From the cell containing the given text, extract its center point as (x, y) coordinate. 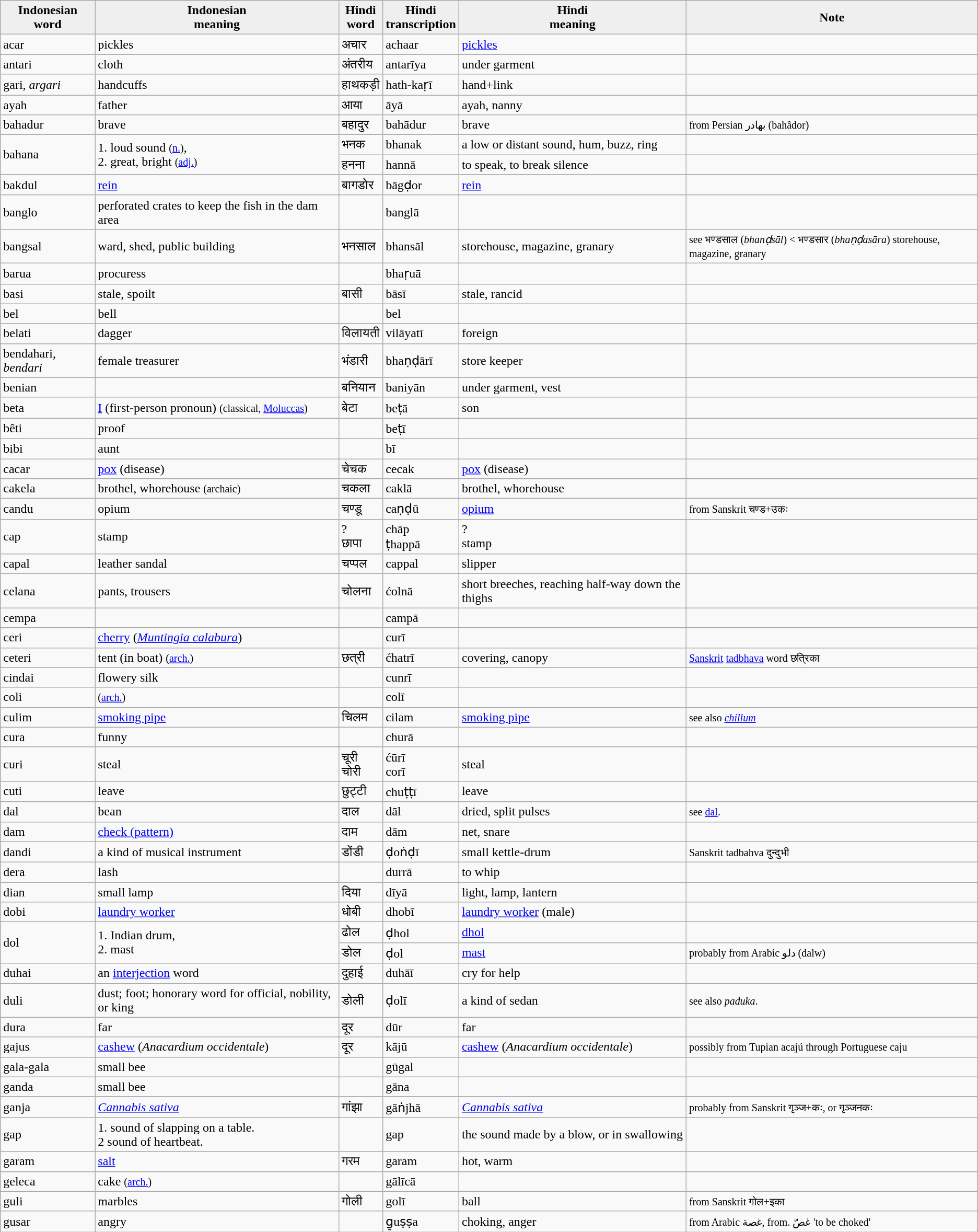
ḍhol (421, 932)
डोंडी (360, 852)
foreign (573, 333)
basi (48, 294)
गोली (360, 1201)
dera (48, 872)
antarīya (421, 64)
cempa (48, 618)
chāpṭhappā (421, 536)
cry for help (573, 973)
bahādur (421, 125)
see भण्डसाल (bhanḍsāl) < भण्डसार (bhaṇḍasāra) storehouse, magazine, granary (832, 246)
gala-gala (48, 1067)
bell (217, 314)
gusar (48, 1222)
guli (48, 1201)
dura (48, 1027)
cilam (421, 717)
cakela (48, 489)
to whip (573, 872)
duhāī (421, 973)
covering, canopy (573, 658)
छत्री (360, 658)
Indonesianword (48, 18)
ball (573, 1201)
campā (421, 618)
stale, spoilt (217, 294)
अंतरीय (360, 64)
vilāyatī (421, 333)
bangsal (48, 246)
1. sound of slapping on a table. 2 sound of heartbeat. (217, 1134)
ganda (48, 1087)
g̠uṣṣa (421, 1222)
āyā (421, 105)
kājū (421, 1047)
beṭī (421, 429)
धोबी (360, 912)
दुहाई (360, 973)
leather sandal (217, 564)
bibi (48, 448)
cherry (Muntingia calabura) (217, 638)
dandi (48, 852)
beta (48, 408)
bean (217, 812)
bendahari, bendari (48, 361)
benian (48, 387)
duli (48, 1000)
storehouse, magazine, granary (573, 246)
durrā (421, 872)
hannā (421, 165)
बेटा (360, 408)
barua (48, 273)
gāṅjhā (421, 1107)
duhai (48, 973)
?stamp (573, 536)
son (573, 408)
dust; foot; honorary word for official, nobility, or king (217, 1000)
cindai (48, 677)
pants, trousers (217, 591)
achaar (421, 44)
aunt (217, 448)
Hindimeaning (573, 18)
from Sanskrit चण्ड+उकः (832, 509)
चप्पल (360, 564)
ćhatrī (421, 658)
flowery silk (217, 677)
dhol (573, 932)
a kind of sedan (573, 1000)
1. loud sound (n.), 2. great, bright (adj.) (217, 155)
a low or distant sound, hum, buzz, ring (573, 145)
dried, split pulses (573, 812)
आया (360, 105)
geleca (48, 1181)
ḍoṅḍī (421, 852)
hot, warm (573, 1161)
विलायती (360, 333)
bahadur (48, 125)
(arch.) (217, 697)
bī (421, 448)
गरम (360, 1161)
from Sanskrit गोल+इका (832, 1201)
दाम (360, 832)
छुट्टी (360, 791)
Hindiword (360, 18)
हनना (360, 165)
ḍol (421, 953)
bêti (48, 429)
Sanskrit tadbahva दुन्दुभी (832, 852)
beṭā (421, 408)
डोल (360, 953)
the sound made by a blow, or in swallowing (573, 1134)
चकला (360, 489)
churā (421, 737)
curi (48, 764)
Note (832, 18)
stale, rancid (573, 294)
दिया (360, 892)
ćolnā (421, 591)
भंडारी (360, 361)
चिलम (360, 717)
perforated crates to keep the fish in the dam area (217, 212)
dobi (48, 912)
choking, anger (573, 1222)
caṇḍū (421, 509)
tent (in boat) (arch.) (217, 658)
acar (48, 44)
हाथकड़ी (360, 85)
salt (217, 1161)
gari, argari (48, 85)
light, lamp, lantern (573, 892)
cap (48, 536)
curī (421, 638)
भनसाल (360, 246)
brothel, whorehouse (archaic) (217, 489)
net, snare (573, 832)
bahana (48, 155)
handcuffs (217, 85)
mast (573, 953)
antari (48, 64)
hath-kaṛī (421, 85)
under garment, vest (573, 387)
under garment (573, 64)
slipper (573, 564)
coli (48, 697)
अचार (360, 44)
golī (421, 1201)
marbles (217, 1201)
डोली (360, 1000)
small lamp (217, 892)
candu (48, 509)
चेचक (360, 469)
dūr (421, 1027)
दाल (360, 812)
culim (48, 717)
stamp (217, 536)
I (first-person pronoun) (classical, Moluccas) (217, 408)
from Arabic غصة, from. غصّ 'to be choked' (832, 1222)
funny (217, 737)
dhobī (421, 912)
see dal. (832, 812)
bhanak (421, 145)
Hinditranscription (421, 18)
possibly from Tupian acajú through Portuguese caju (832, 1047)
ganja (48, 1107)
भनक (360, 145)
Indonesianmeaning (217, 18)
from Persian بهادر (bahâdor) (832, 125)
banglo (48, 212)
bakdul (48, 185)
laundry worker (217, 912)
proof (217, 429)
an interjection word (217, 973)
gūgal (421, 1067)
hand+link (573, 85)
see also paduka. (832, 1000)
capal (48, 564)
बागडोर (360, 185)
father (217, 105)
dīyā (421, 892)
ćūrīcorī (421, 764)
cacar (48, 469)
gāna (421, 1087)
colī (421, 697)
बहादुर (360, 125)
bāgḍor (421, 185)
procuress (217, 273)
cuti (48, 791)
celana (48, 591)
ayah (48, 105)
cloth (217, 64)
gajus (48, 1047)
चूरीचोरी (360, 764)
cake (arch.) (217, 1181)
dāl (421, 812)
चण्डू (360, 509)
Sanskrit tadbhava word छत्रिका (832, 658)
गांझा (360, 1107)
bhansāl (421, 246)
ढोल (360, 932)
a kind of musical instrument (217, 852)
ḍolī (421, 1000)
female treasurer (217, 361)
probably from Sanskrit गृञ्ज+कः, or गृञ्जनकः (832, 1107)
dām (421, 832)
ward, shed, public building (217, 246)
ceteri (48, 658)
dian (48, 892)
laundry worker (male) (573, 912)
store keeper (573, 361)
?छापा (360, 536)
see also chillum (832, 717)
short breeches, reaching half-way down the thighs (573, 591)
dagger (217, 333)
check (pattern) (217, 832)
baniyān (421, 387)
cura (48, 737)
cunrī (421, 677)
dal (48, 812)
cecak (421, 469)
bhaṇḍārī (421, 361)
brothel, whorehouse (573, 489)
to speak, to break silence (573, 165)
angry (217, 1222)
बासी (360, 294)
dam (48, 832)
banglā (421, 212)
caklā (421, 489)
chuṭṭī (421, 791)
lash (217, 872)
gālīcā (421, 1181)
चोलना (360, 591)
ceri (48, 638)
ayah, nanny (573, 105)
cappal (421, 564)
belati (48, 333)
probably from Arabic دلو (dalw) (832, 953)
1. Indian drum, 2. mast (217, 943)
bāsī (421, 294)
dol (48, 943)
small kettle-drum (573, 852)
bhaṛuā (421, 273)
बनियान (360, 387)
